Locate the cell with the specified text and output its [x, y] center coordinate. 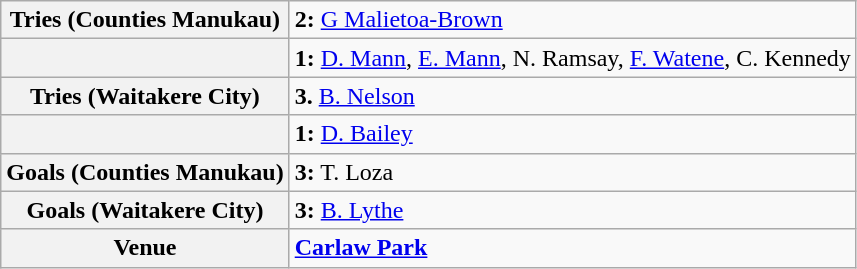
3: T. Loza [572, 172]
1: D. Mann, E. Mann, N. Ramsay, F. Watene, C. Kennedy [572, 58]
3. B. Nelson [572, 96]
Tries (Counties Manukau) [145, 20]
Tries (Waitakere City) [145, 96]
Carlaw Park [572, 248]
Goals (Waitakere City) [145, 210]
Goals (Counties Manukau) [145, 172]
3: B. Lythe [572, 210]
1: D. Bailey [572, 134]
2: G Malietoa-Brown [572, 20]
Venue [145, 248]
